Determine the [x, y] coordinate at the center of the cell enclosing the given text.  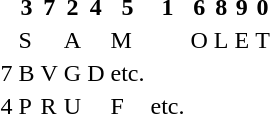
A [72, 40]
M [128, 40]
E [242, 40]
D [96, 73]
L [221, 40]
O [199, 40]
S [26, 40]
B [26, 73]
V [49, 73]
etc. [128, 73]
G [72, 73]
